Pinpoint the cell where the given text exists, returning its [X, Y] midpoint coordinate. 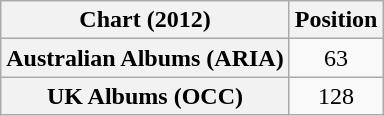
Australian Albums (ARIA) [145, 58]
UK Albums (OCC) [145, 96]
Chart (2012) [145, 20]
Position [336, 20]
128 [336, 96]
63 [336, 58]
